Provide the (X, Y) coordinate of the cell's center where the given text is located.  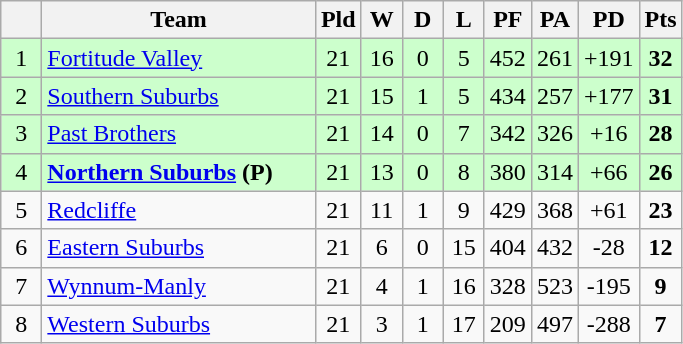
W (382, 20)
434 (508, 96)
D (422, 20)
13 (382, 172)
432 (554, 248)
326 (554, 134)
Southern Suburbs (179, 96)
Team (179, 20)
209 (508, 324)
11 (382, 210)
Northern Suburbs (P) (179, 172)
328 (508, 286)
17 (464, 324)
429 (508, 210)
257 (554, 96)
523 (554, 286)
-288 (608, 324)
Past Brothers (179, 134)
+61 (608, 210)
31 (660, 96)
368 (554, 210)
404 (508, 248)
Redcliffe (179, 210)
Wynnum-Manly (179, 286)
Fortitude Valley (179, 58)
28 (660, 134)
314 (554, 172)
+177 (608, 96)
PA (554, 20)
Eastern Suburbs (179, 248)
-28 (608, 248)
342 (508, 134)
26 (660, 172)
PD (608, 20)
12 (660, 248)
452 (508, 58)
23 (660, 210)
380 (508, 172)
32 (660, 58)
497 (554, 324)
2 (22, 96)
261 (554, 58)
Pld (338, 20)
Western Suburbs (179, 324)
Pts (660, 20)
L (464, 20)
+16 (608, 134)
14 (382, 134)
+191 (608, 58)
+66 (608, 172)
-195 (608, 286)
PF (508, 20)
